Identify which cell holds the provided text, then report its [x, y] central coordinate. 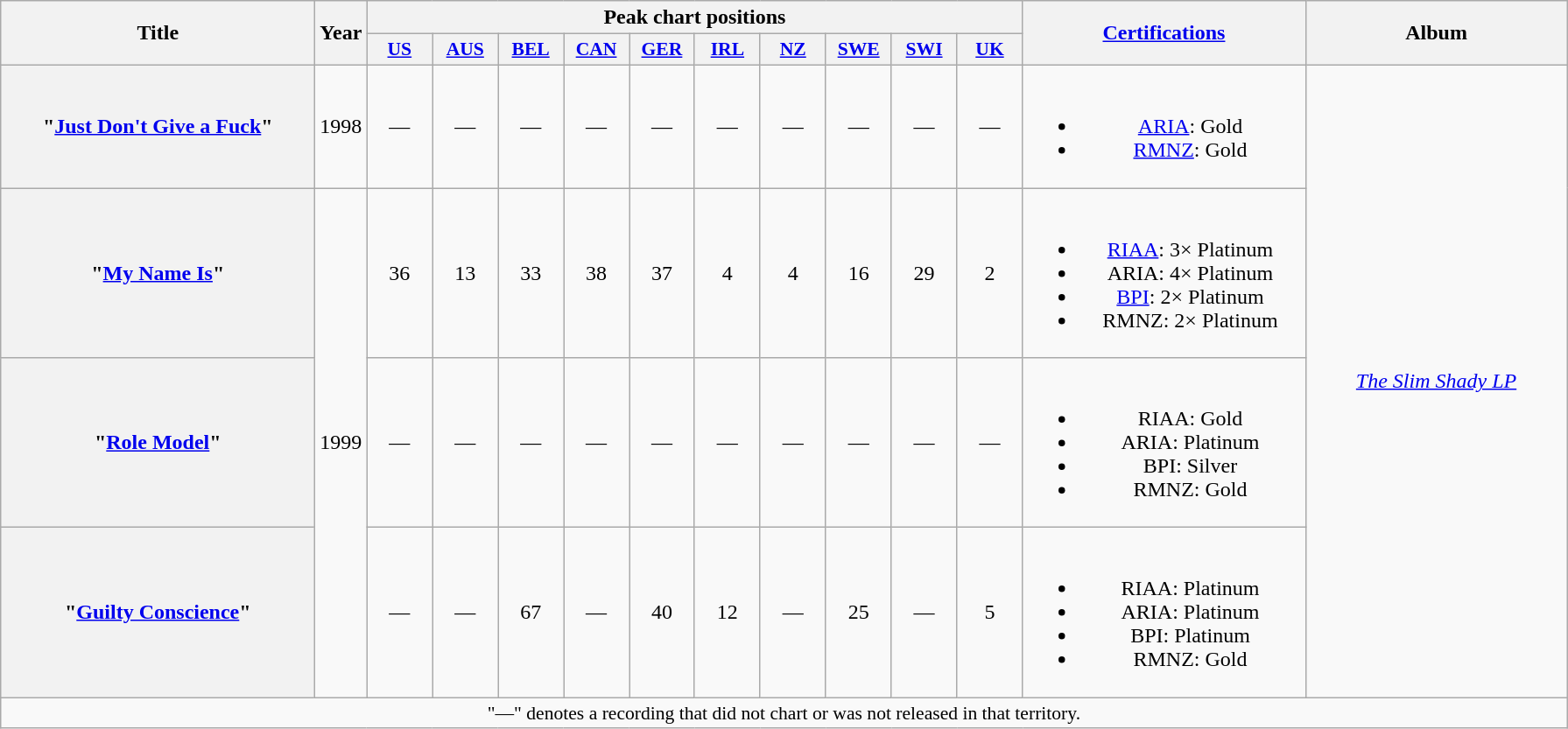
2 [989, 272]
ARIA: GoldRMNZ: Gold [1164, 126]
GER [662, 50]
Peak chart positions [695, 18]
25 [858, 613]
"Guilty Conscience" [158, 613]
RIAA: 3× PlatinumARIA: 4× PlatinumBPI: 2× PlatinumRMNZ: 2× Platinum [1164, 272]
AUS [466, 50]
16 [858, 272]
"—" denotes a recording that did not chart or was not released in that territory. [784, 713]
NZ [793, 50]
"Just Don't Give a Fuck" [158, 126]
12 [727, 613]
40 [662, 613]
CAN [597, 50]
67 [531, 613]
37 [662, 272]
UK [989, 50]
5 [989, 613]
1998 [341, 126]
29 [925, 272]
RIAA: PlatinumARIA: PlatinumBPI: PlatinumRMNZ: Gold [1164, 613]
BEL [531, 50]
US [399, 50]
Certifications [1164, 33]
Album [1436, 33]
38 [597, 272]
SWE [858, 50]
Year [341, 33]
RIAA: GoldARIA: PlatinumBPI: SilverRMNZ: Gold [1164, 443]
33 [531, 272]
"My Name Is" [158, 272]
SWI [925, 50]
Title [158, 33]
36 [399, 272]
The Slim Shady LP [1436, 381]
1999 [341, 442]
13 [466, 272]
"Role Model" [158, 443]
IRL [727, 50]
